Find where the given text appears and provide that cell's center as [x, y] coordinate. 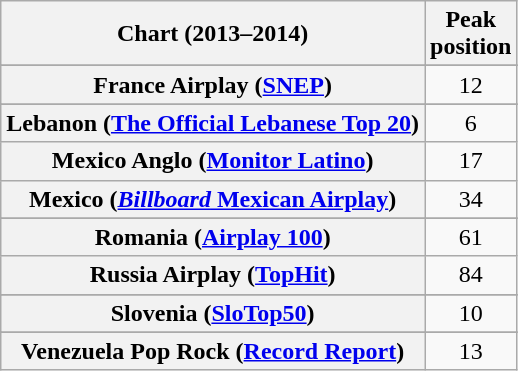
Slovenia (SloTop50) [213, 313]
61 [471, 237]
17 [471, 161]
84 [471, 275]
France Airplay (SNEP) [213, 85]
Venezuela Pop Rock (Record Report) [213, 351]
Russia Airplay (TopHit) [213, 275]
Romania (Airplay 100) [213, 237]
12 [471, 85]
34 [471, 199]
10 [471, 313]
Chart (2013–2014) [213, 34]
Mexico Anglo (Monitor Latino) [213, 161]
Lebanon (The Official Lebanese Top 20) [213, 123]
Mexico (Billboard Mexican Airplay) [213, 199]
Peakposition [471, 34]
6 [471, 123]
13 [471, 351]
